Extract the (X, Y) coordinate from the center of the cell holding the provided text.  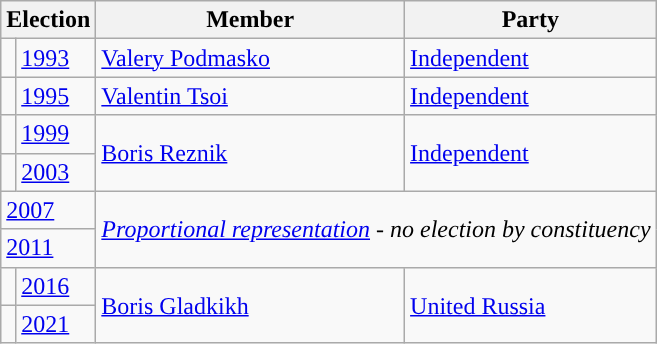
Boris Gladkikh (250, 305)
Party (531, 20)
2021 (56, 324)
Valery Podmasko (250, 58)
Proportional representation - no election by constituency (376, 229)
United Russia (531, 305)
Boris Reznik (250, 153)
Election (48, 20)
1995 (56, 96)
2011 (48, 248)
2007 (48, 210)
Member (250, 20)
2016 (56, 286)
1999 (56, 134)
2003 (56, 172)
Valentin Tsoi (250, 96)
1993 (56, 58)
